Capture the cell that displays the provided text and extract its [x, y] central coordinate. 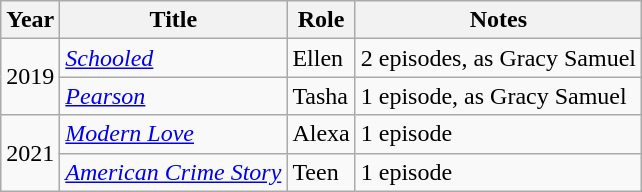
Pearson [174, 96]
Modern Love [174, 134]
2019 [30, 77]
1 episode, as Gracy Samuel [498, 96]
Ellen [321, 58]
Title [174, 20]
Notes [498, 20]
Role [321, 20]
Alexa [321, 134]
Schooled [174, 58]
2 episodes, as Gracy Samuel [498, 58]
Teen [321, 172]
American Crime Story [174, 172]
2021 [30, 153]
Tasha [321, 96]
Year [30, 20]
